Determine the (X, Y) coordinate at the center of the cell enclosing the given text.  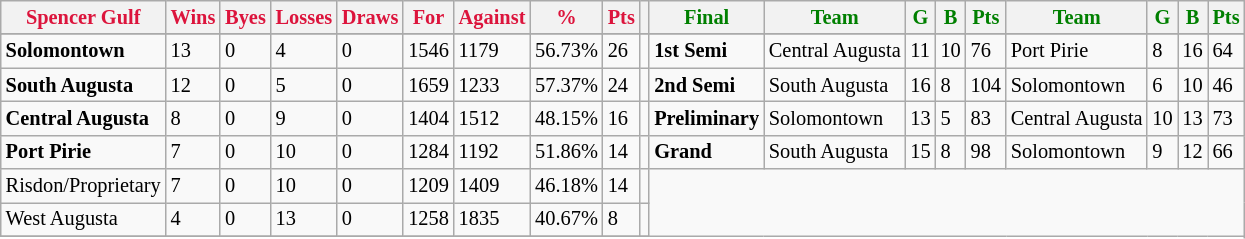
46 (1226, 85)
Losses (304, 17)
2nd Semi (706, 85)
40.67% (566, 219)
46.18% (566, 186)
Draws (370, 17)
104 (986, 85)
73 (1226, 118)
For (428, 17)
24 (622, 85)
1258 (428, 219)
1209 (428, 186)
1404 (428, 118)
1512 (492, 118)
Preliminary (706, 118)
1179 (492, 51)
Spencer Gulf (84, 17)
% (566, 17)
1835 (492, 219)
57.37% (566, 85)
1284 (428, 152)
Risdon/Proprietary (84, 186)
Wins (194, 17)
Byes (245, 17)
51.86% (566, 152)
66 (1226, 152)
76 (986, 51)
Against (492, 17)
1192 (492, 152)
6 (1162, 85)
15 (921, 152)
1659 (428, 85)
Grand (706, 152)
1546 (428, 51)
48.15% (566, 118)
1409 (492, 186)
98 (986, 152)
56.73% (566, 51)
11 (921, 51)
1233 (492, 85)
83 (986, 118)
26 (622, 51)
West Augusta (84, 219)
1st Semi (706, 51)
Final (706, 17)
64 (1226, 51)
